For the text-containing cell, return its midpoint in (x, y) coordinate format. 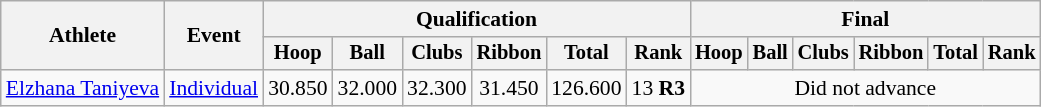
Did not advance (865, 88)
Athlete (82, 36)
32.300 (436, 88)
Elzhana Taniyeva (82, 88)
31.450 (510, 88)
Individual (214, 88)
32.000 (368, 88)
Qualification (476, 19)
Event (214, 36)
13 R3 (659, 88)
126.600 (586, 88)
Final (865, 19)
30.850 (298, 88)
